Identify which cell holds the provided text, then report its (x, y) central coordinate. 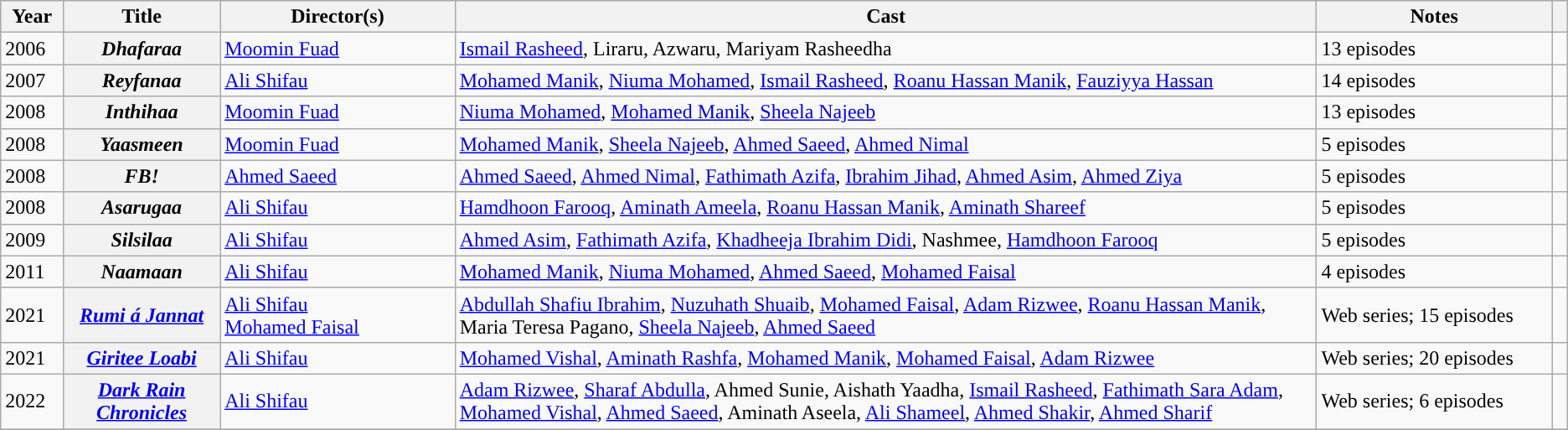
Giritee Loabi (142, 358)
FB! (142, 176)
Year (32, 17)
Cast (886, 17)
Notes (1434, 17)
Abdullah Shafiu Ibrahim, Nuzuhath Shuaib, Mohamed Faisal, Adam Rizwee, Roanu Hassan Manik, Maria Teresa Pagano, Sheela Najeeb, Ahmed Saeed (886, 315)
Ismail Rasheed, Liraru, Azwaru, Mariyam Rasheedha (886, 49)
Dhafaraa (142, 49)
2006 (32, 49)
Naamaan (142, 272)
Asarugaa (142, 208)
2022 (32, 401)
Niuma Mohamed, Mohamed Manik, Sheela Najeeb (886, 112)
Yaasmeen (142, 144)
Title (142, 17)
Mohamed Manik, Niuma Mohamed, Ismail Rasheed, Roanu Hassan Manik, Fauziyya Hassan (886, 80)
2007 (32, 80)
Hamdhoon Farooq, Aminath Ameela, Roanu Hassan Manik, Aminath Shareef (886, 208)
Reyfanaa (142, 80)
Dark Rain Chronicles (142, 401)
Mohamed Manik, Sheela Najeeb, Ahmed Saeed, Ahmed Nimal (886, 144)
4 episodes (1434, 272)
Ali ShifauMohamed Faisal (338, 315)
Web series; 6 episodes (1434, 401)
Director(s) (338, 17)
Mohamed Vishal, Aminath Rashfa, Mohamed Manik, Mohamed Faisal, Adam Rizwee (886, 358)
Ahmed Saeed (338, 176)
Rumi á Jannat (142, 315)
Web series; 20 episodes (1434, 358)
2011 (32, 272)
Silsilaa (142, 240)
Web series; 15 episodes (1434, 315)
Ahmed Asim, Fathimath Azifa, Khadheeja Ibrahim Didi, Nashmee, Hamdhoon Farooq (886, 240)
14 episodes (1434, 80)
Ahmed Saeed, Ahmed Nimal, Fathimath Azifa, Ibrahim Jihad, Ahmed Asim, Ahmed Ziya (886, 176)
Mohamed Manik, Niuma Mohamed, Ahmed Saeed, Mohamed Faisal (886, 272)
Inthihaa (142, 112)
2009 (32, 240)
